Pinpoint the cell where the given text exists, returning its (x, y) midpoint coordinate. 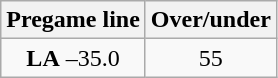
55 (210, 58)
Over/under (210, 20)
Pregame line (74, 20)
LA –35.0 (74, 58)
